Pinpoint the cell where the given text exists, returning its (x, y) midpoint coordinate. 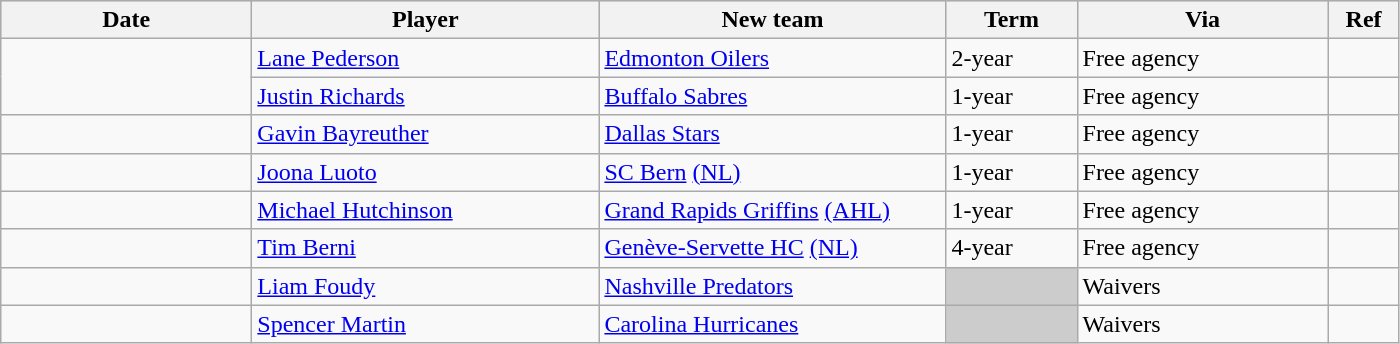
Edmonton Oilers (772, 58)
Via (1202, 20)
Term (1012, 20)
Gavin Bayreuther (426, 134)
Spencer Martin (426, 324)
Justin Richards (426, 96)
Date (126, 20)
SC Bern (NL) (772, 172)
Lane Pederson (426, 58)
Joona Luoto (426, 172)
Dallas Stars (772, 134)
New team (772, 20)
Liam Foudy (426, 286)
2-year (1012, 58)
Carolina Hurricanes (772, 324)
Michael Hutchinson (426, 210)
Buffalo Sabres (772, 96)
Tim Berni (426, 248)
Nashville Predators (772, 286)
Ref (1364, 20)
Genève-Servette HC (NL) (772, 248)
Grand Rapids Griffins (AHL) (772, 210)
4-year (1012, 248)
Player (426, 20)
